Output the (X, Y) coordinate of the center of the cell containing the given text.  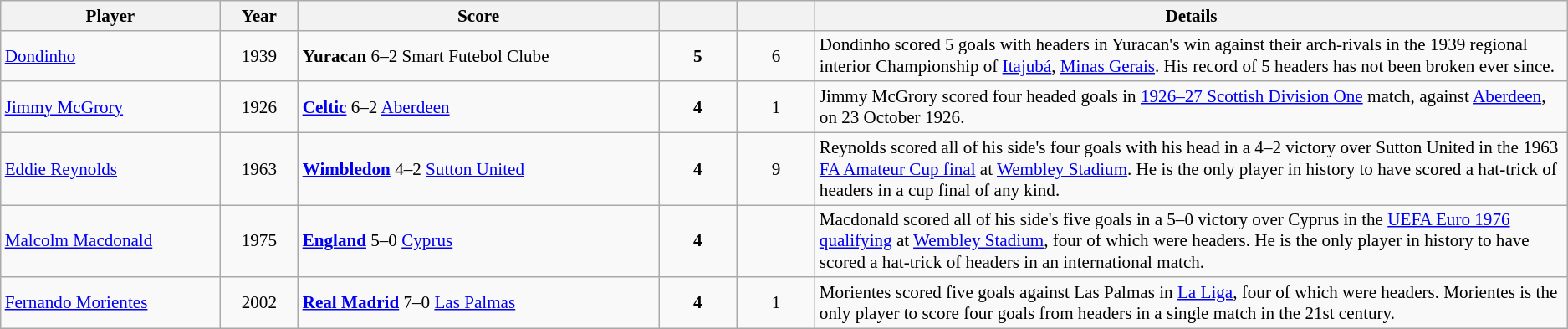
Player (110, 15)
Details (1191, 15)
1926 (259, 107)
Fernando Morientes (110, 303)
9 (776, 168)
1939 (259, 55)
1963 (259, 168)
Celtic 6–2 Aberdeen (478, 107)
6 (776, 55)
Jimmy McGrory (110, 107)
Eddie Reynolds (110, 168)
1975 (259, 241)
Malcolm Macdonald (110, 241)
Jimmy McGrory scored four headed goals in 1926–27 Scottish Division One match, against Aberdeen, on 23 October 1926. (1191, 107)
Real Madrid 7–0 Las Palmas (478, 303)
Yuracan 6–2 Smart Futebol Clube (478, 55)
Year (259, 15)
Score (478, 15)
2002 (259, 303)
England 5–0 Cyprus (478, 241)
5 (698, 55)
Dondinho (110, 55)
Wimbledon 4–2 Sutton United (478, 168)
